Identify which cell holds the provided text, then report its (x, y) central coordinate. 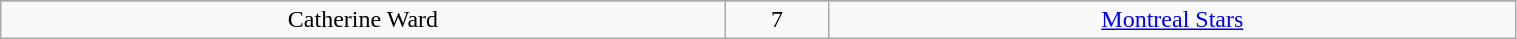
7 (777, 20)
Catherine Ward (363, 20)
Montreal Stars (1172, 20)
